Provide the (x, y) coordinate of the cell's center where the given text is located.  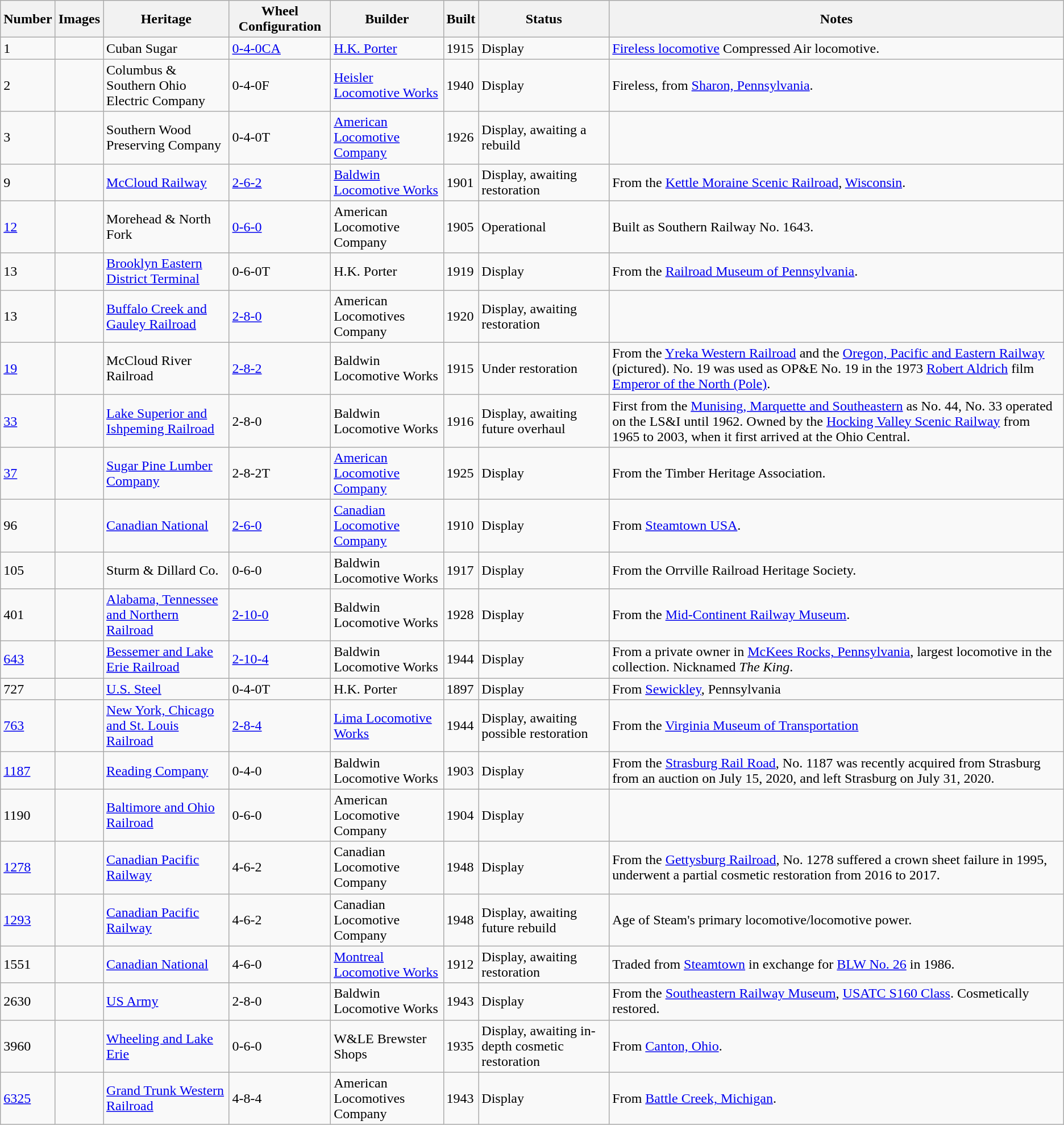
1926 (461, 138)
2-6-2 (280, 182)
New York, Chicago and St. Louis Railroad (167, 726)
19 (28, 368)
2-8-2T (280, 473)
1 (28, 48)
From the Mid-Continent Railway Museum. (837, 615)
From the Southeastern Railway Museum, USATC S160 Class. Cosmetically restored. (837, 1002)
Display, awaiting a rebuild (544, 138)
105 (28, 570)
763 (28, 726)
Fireless, from Sharon, Pennsylvania. (837, 85)
Lima Locomotive Works (387, 726)
3960 (28, 1046)
Morehead & North Fork (167, 227)
1917 (461, 570)
9 (28, 182)
1190 (28, 815)
12 (28, 227)
4-8-4 (280, 1098)
2-10-4 (280, 659)
Display, awaiting future overhaul (544, 421)
Wheel Configuration (280, 19)
From the Orrville Railroad Heritage Society. (837, 570)
1912 (461, 964)
Columbus & Southern Ohio Electric Company (167, 85)
3 (28, 138)
Wheeling and Lake Erie (167, 1046)
1278 (28, 867)
From Canton, Ohio. (837, 1046)
Heisler Locomotive Works (387, 85)
Sturm & Dillard Co. (167, 570)
1940 (461, 85)
Operational (544, 227)
McCloud Railway (167, 182)
Notes (837, 19)
Traded from Steamtown in exchange for BLW No. 26 in 1986. (837, 964)
From the Kettle Moraine Scenic Railroad, Wisconsin. (837, 182)
From the Virginia Museum of Transportation (837, 726)
Under restoration (544, 368)
Montreal Locomotive Works (387, 964)
401 (28, 615)
Built as Southern Railway No. 1643. (837, 227)
37 (28, 473)
Fireless locomotive Compressed Air locomotive. (837, 48)
1293 (28, 920)
Sugar Pine Lumber Company (167, 473)
1916 (461, 421)
Alabama, Tennessee and Northern Railroad (167, 615)
Bessemer and Lake Erie Railroad (167, 659)
Display, awaiting future rebuild (544, 920)
1928 (461, 615)
Display, awaiting possible restoration (544, 726)
Builder (387, 19)
Lake Superior and Ishpeming Railroad (167, 421)
Baltimore and Ohio Railroad (167, 815)
From Steamtown USA. (837, 525)
Heritage (167, 19)
2630 (28, 1002)
1551 (28, 964)
96 (28, 525)
0-4-0 (280, 771)
Southern Wood Preserving Company (167, 138)
From the Railroad Museum of Pennsylvania. (837, 272)
0-4-0F (280, 85)
From the Timber Heritage Association. (837, 473)
2 (28, 85)
Reading Company (167, 771)
2-8-4 (280, 726)
1901 (461, 182)
2-8-2 (280, 368)
1935 (461, 1046)
US Army (167, 1002)
Age of Steam's primary locomotive/locomotive power. (837, 920)
1897 (461, 689)
From Sewickley, Pennsylvania (837, 689)
33 (28, 421)
0-4-0CA (280, 48)
1905 (461, 227)
2-6-0 (280, 525)
U.S. Steel (167, 689)
Built (461, 19)
W&LE Brewster Shops (387, 1046)
643 (28, 659)
1925 (461, 473)
0-6-0T (280, 272)
Grand Trunk Western Railroad (167, 1098)
Images (79, 19)
From a private owner in McKees Rocks, Pennsylvania, largest locomotive in the collection. Nicknamed The King. (837, 659)
Brooklyn Eastern District Terminal (167, 272)
Status (544, 19)
6325 (28, 1098)
From the Gettysburg Railroad, No. 1278 suffered a crown sheet failure in 1995, underwent a partial cosmetic restoration from 2016 to 2017. (837, 867)
Number (28, 19)
1910 (461, 525)
From Battle Creek, Michigan. (837, 1098)
727 (28, 689)
Buffalo Creek and Gauley Railroad (167, 316)
1903 (461, 771)
From the Strasburg Rail Road, No. 1187 was recently acquired from Strasburg from an auction on July 15, 2020, and left Strasburg on July 31, 2020. (837, 771)
1920 (461, 316)
4-6-0 (280, 964)
Cuban Sugar (167, 48)
McCloud River Railroad (167, 368)
1904 (461, 815)
1187 (28, 771)
2-10-0 (280, 615)
1919 (461, 272)
Display, awaiting in-depth cosmetic restoration (544, 1046)
